Identify which cell holds the provided text, then report its (x, y) central coordinate. 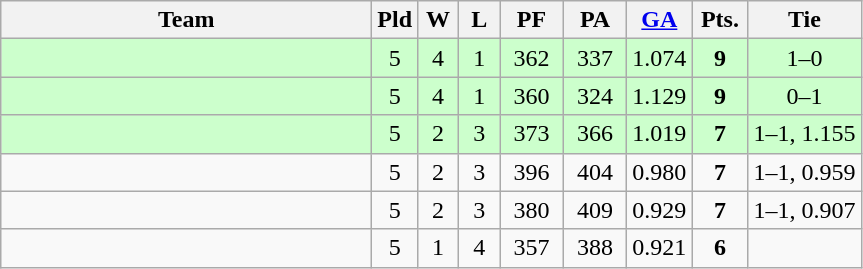
Pld (395, 20)
0.929 (660, 210)
Pts. (720, 20)
PF (532, 20)
Tie (804, 20)
388 (595, 248)
1–0 (804, 58)
1.129 (660, 96)
1–1, 0.907 (804, 210)
337 (595, 58)
W (438, 20)
0.980 (660, 172)
1–1, 0.959 (804, 172)
0.921 (660, 248)
0–1 (804, 96)
373 (532, 134)
404 (595, 172)
1.074 (660, 58)
1.019 (660, 134)
380 (532, 210)
324 (595, 96)
6 (720, 248)
396 (532, 172)
357 (532, 248)
1–1, 1.155 (804, 134)
Team (186, 20)
366 (595, 134)
409 (595, 210)
362 (532, 58)
360 (532, 96)
PA (595, 20)
L (480, 20)
GA (660, 20)
